Determine the [X, Y] coordinate at the center of the cell enclosing the given text.  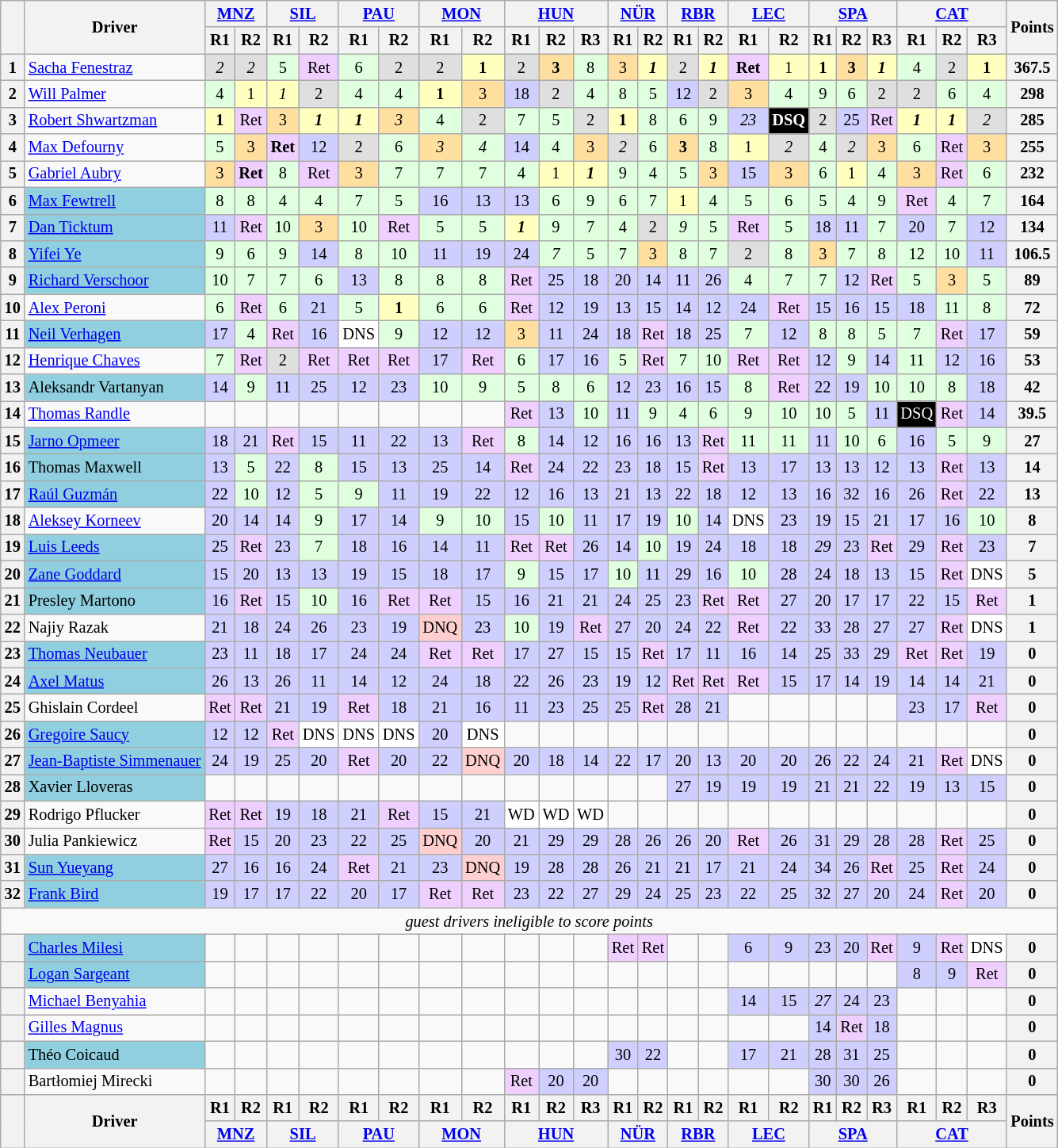
Ghislain Cordeel [115, 707]
285 [1032, 121]
Zane Goddard [115, 574]
Presley Martono [115, 601]
Neil Verhagen [115, 334]
89 [1032, 281]
34 [823, 867]
106.5 [1032, 254]
367.5 [1032, 67]
Jarno Opmeer [115, 441]
Xavier Lloveras [115, 787]
Sun Yueyang [115, 867]
Bartłomiej Mirecki [115, 1081]
255 [1032, 147]
Dan Ticktum [115, 228]
Axel Matus [115, 681]
Najiy Razak [115, 627]
Logan Sargeant [115, 974]
Raúl Guzmán [115, 494]
Julia Pankiewicz [115, 841]
Robert Shwartzman [115, 121]
59 [1032, 334]
53 [1032, 361]
Gabriel Aubry [115, 174]
Thomas Neubauer [115, 654]
Sacha Fenestraz [115, 67]
134 [1032, 228]
Gregoire Saucy [115, 734]
Max Fewtrell [115, 201]
42 [1032, 388]
Thomas Randle [115, 414]
Alex Peroni [115, 308]
Gilles Magnus [115, 1027]
232 [1032, 174]
Thomas Maxwell [115, 467]
Michael Benyahia [115, 1001]
Max Defourny [115, 147]
Jean-Baptiste Simmenauer [115, 761]
298 [1032, 94]
Aleksandr Vartanyan [115, 388]
Henrique Chaves [115, 361]
Théo Coicaud [115, 1054]
Richard Verschoor [115, 281]
Charles Milesi [115, 947]
Yifei Ye [115, 254]
164 [1032, 201]
guest drivers ineligible to score points [529, 921]
Luis Leeds [115, 547]
72 [1032, 308]
Aleksey Korneev [115, 521]
Rodrigo Pflucker [115, 814]
39.5 [1032, 414]
Frank Bird [115, 894]
Will Palmer [115, 94]
